Identify which cell holds the provided text, then report its (x, y) central coordinate. 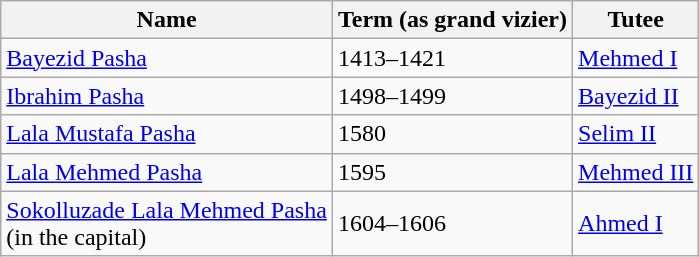
1580 (452, 134)
Lala Mustafa Pasha (167, 134)
Ibrahim Pasha (167, 96)
Mehmed I (636, 58)
1413–1421 (452, 58)
Lala Mehmed Pasha (167, 172)
1595 (452, 172)
Tutee (636, 20)
Term (as grand vizier) (452, 20)
Mehmed III (636, 172)
1604–1606 (452, 224)
Sokolluzade Lala Mehmed Pasha(in the capital) (167, 224)
Bayezid Pasha (167, 58)
1498–1499 (452, 96)
Bayezid II (636, 96)
Selim II (636, 134)
Ahmed I (636, 224)
Name (167, 20)
